Locate the cell with the specified text and output its (X, Y) center coordinate. 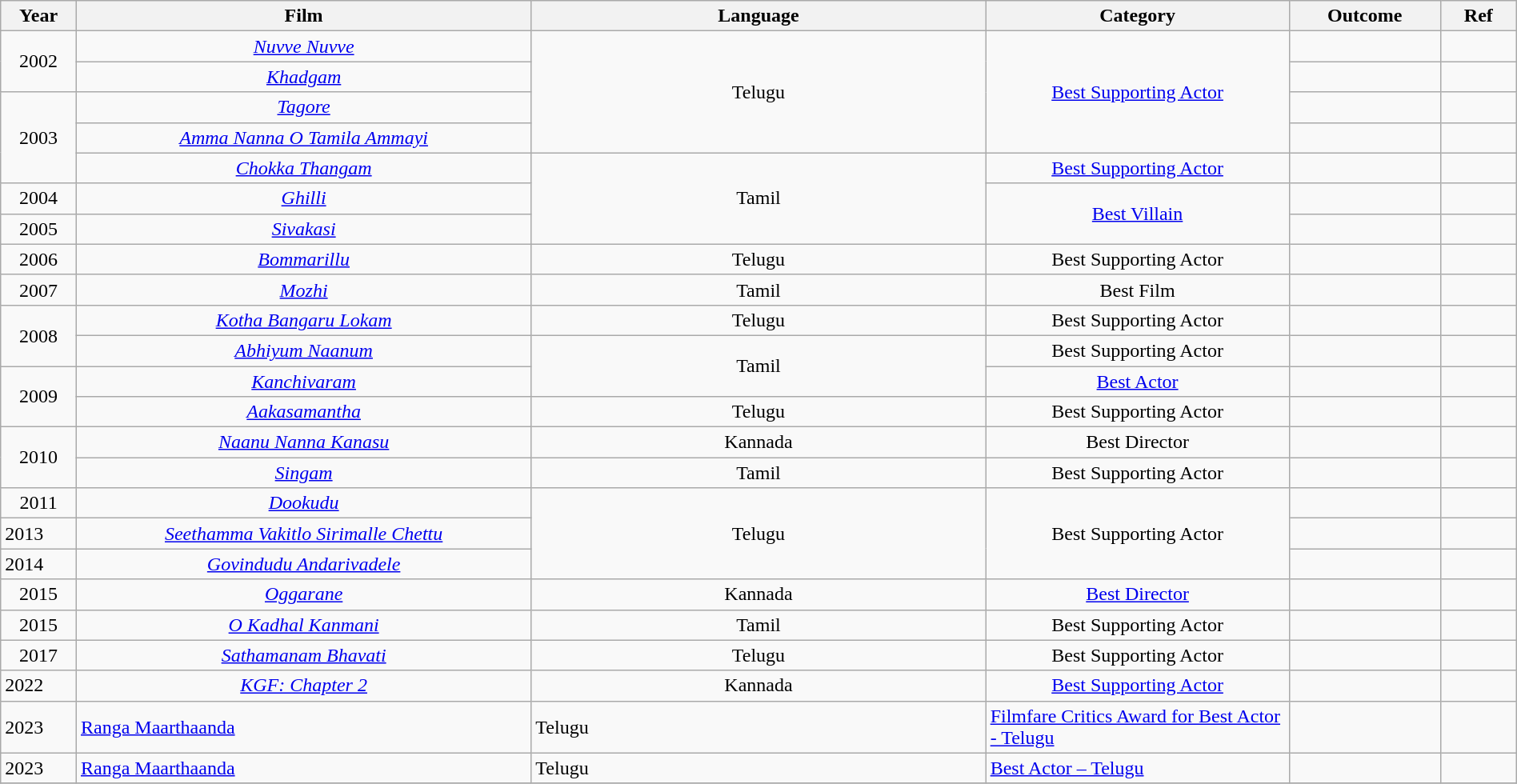
Category (1138, 16)
KGF: Chapter 2 (303, 686)
2002 (38, 62)
Filmfare Critics Award for Best Actor - Telugu (1138, 726)
Abhiyum Naanum (303, 350)
Singam (303, 473)
Dookudu (303, 503)
Seethamma Vakitlo Sirimalle Chettu (303, 534)
Sathamanam Bhavati (303, 655)
Kotha Bangaru Lokam (303, 320)
2013 (38, 534)
2014 (38, 564)
Nuvve Nuvve (303, 46)
Best Villain (1138, 214)
Best Actor – Telugu (1138, 768)
2011 (38, 503)
Aakasamantha (303, 412)
2006 (38, 259)
Naanu Nanna Kanasu (303, 442)
Outcome (1365, 16)
Oggarane (303, 594)
2008 (38, 335)
Amma Nanna O Tamila Ammayi (303, 138)
Best Film (1138, 290)
Mozhi (303, 290)
2007 (38, 290)
Tagore (303, 107)
Khadgam (303, 77)
Ref (1479, 16)
2017 (38, 655)
Ghilli (303, 198)
Kanchivaram (303, 382)
Sivakasi (303, 229)
O Kadhal Kanmani (303, 625)
2003 (38, 138)
2010 (38, 458)
Bommarillu (303, 259)
Best Actor (1138, 382)
2005 (38, 229)
Govindudu Andarivadele (303, 564)
Year (38, 16)
2022 (38, 686)
2004 (38, 198)
Chokka Thangam (303, 168)
2009 (38, 397)
Film (303, 16)
Language (758, 16)
